Determine the (X, Y) coordinate at the center of the cell enclosing the given text.  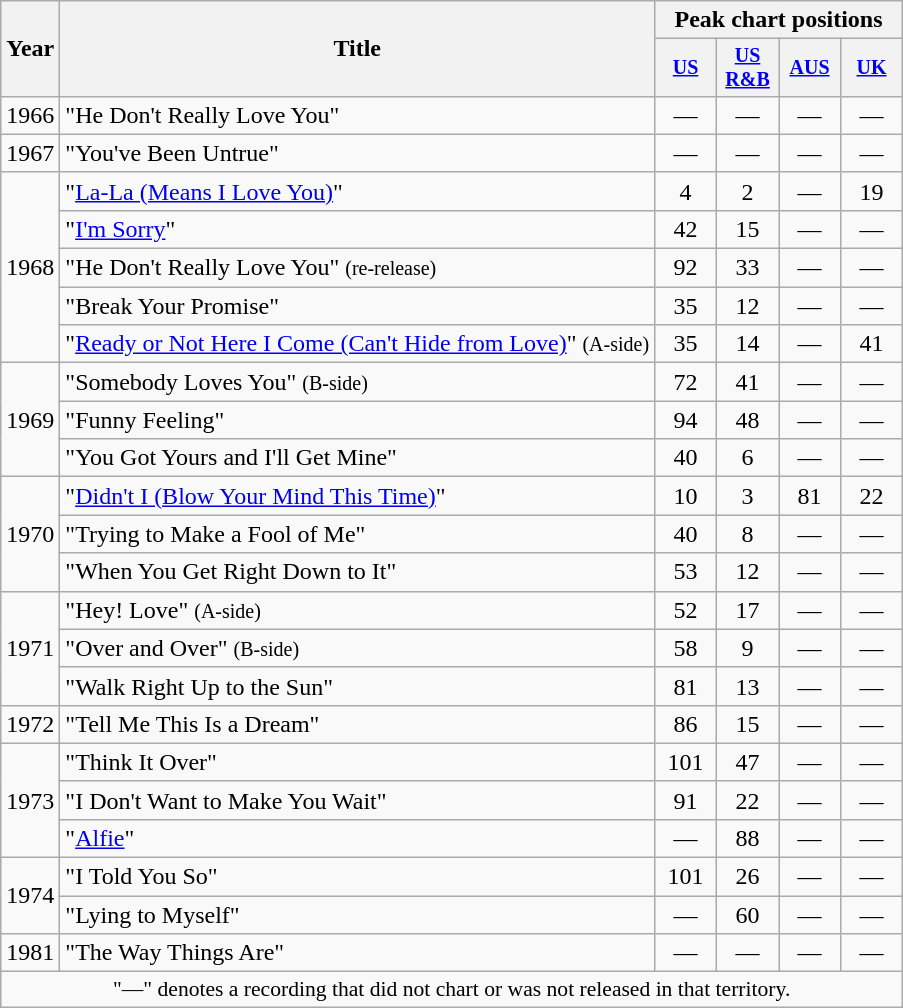
86 (686, 724)
"Tell Me This Is a Dream" (358, 724)
"I'm Sorry" (358, 229)
1974 (30, 896)
3 (748, 496)
19 (872, 191)
"He Don't Really Love You" (358, 115)
UK (872, 68)
6 (748, 458)
1969 (30, 420)
52 (686, 610)
13 (748, 686)
"Alfie" (358, 838)
"The Way Things Are" (358, 953)
17 (748, 610)
8 (748, 534)
47 (748, 762)
"You've Been Untrue" (358, 153)
1972 (30, 724)
"La-La (Means I Love You)" (358, 191)
"Think It Over" (358, 762)
Year (30, 49)
"Walk Right Up to the Sun" (358, 686)
"Lying to Myself" (358, 915)
"Didn't I (Blow Your Mind This Time)" (358, 496)
4 (686, 191)
"Hey! Love" (A-side) (358, 610)
91 (686, 800)
1967 (30, 153)
92 (686, 268)
Peak chart positions (779, 20)
14 (748, 344)
1973 (30, 800)
1970 (30, 534)
10 (686, 496)
"I Told You So" (358, 877)
"You Got Yours and I'll Get Mine" (358, 458)
"Somebody Loves You" (B-side) (358, 382)
AUS (810, 68)
72 (686, 382)
"Funny Feeling" (358, 420)
Title (358, 49)
1966 (30, 115)
"I Don't Want to Make You Wait" (358, 800)
"Ready or Not Here I Come (Can't Hide from Love)" (A-side) (358, 344)
42 (686, 229)
88 (748, 838)
USR&B (748, 68)
"Trying to Make a Fool of Me" (358, 534)
26 (748, 877)
"When You Get Right Down to It" (358, 572)
"He Don't Really Love You" (re-release) (358, 268)
US (686, 68)
94 (686, 420)
9 (748, 648)
1981 (30, 953)
33 (748, 268)
53 (686, 572)
2 (748, 191)
"Over and Over" (B-side) (358, 648)
60 (748, 915)
"Break Your Promise" (358, 306)
"—" denotes a recording that did not chart or was not released in that territory. (452, 990)
1971 (30, 648)
58 (686, 648)
48 (748, 420)
1968 (30, 267)
